Provide the [X, Y] coordinate of the cell's center where the given text is located.  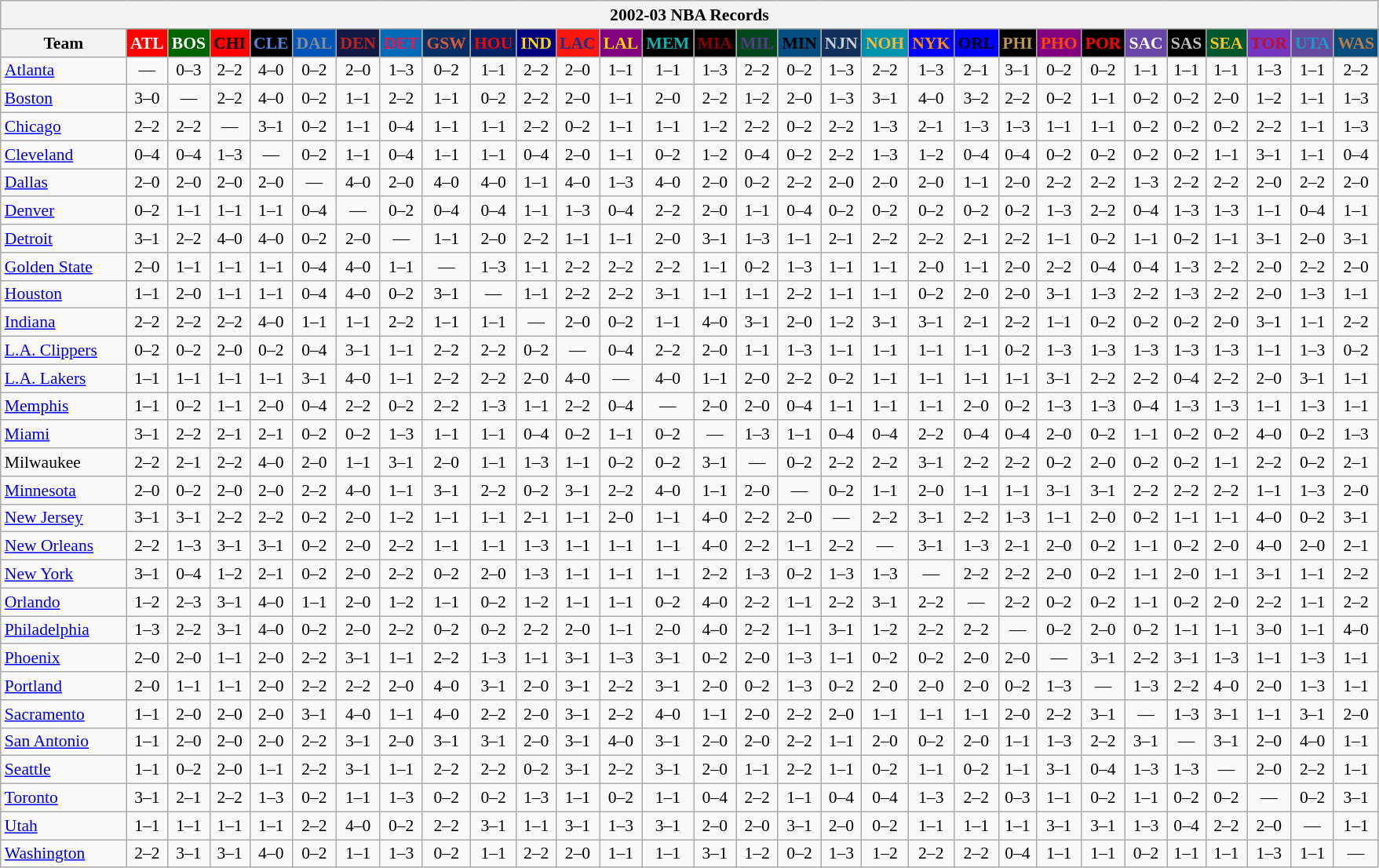
DAL [315, 43]
MEM [667, 43]
ATL [148, 43]
Philadelphia [64, 630]
New Jersey [64, 518]
Portland [64, 686]
Detroit [64, 239]
NYK [931, 43]
BOS [188, 43]
POR [1104, 43]
Chicago [64, 127]
Indiana [64, 323]
L.A. Lakers [64, 378]
2–3 [188, 602]
LAC [578, 43]
ORL [976, 43]
Golden State [64, 267]
Houston [64, 294]
Denver [64, 211]
L.A. Clippers [64, 351]
Miami [64, 435]
Washington [64, 854]
LAL [622, 43]
Team [64, 43]
DEN [358, 43]
Atlanta [64, 71]
CLE [272, 43]
3–2 [976, 99]
Toronto [64, 798]
HOU [493, 43]
New York [64, 574]
Minnesota [64, 491]
Memphis [64, 407]
CHI [229, 43]
Seattle [64, 770]
MIN [799, 43]
Milwaukee [64, 462]
TOR [1270, 43]
Cleveland [64, 155]
San Antonio [64, 742]
SAS [1187, 43]
Boston [64, 99]
Orlando [64, 602]
IND [536, 43]
MIA [715, 43]
Sacramento [64, 714]
New Orleans [64, 546]
Phoenix [64, 658]
WAS [1356, 43]
NJN [841, 43]
Utah [64, 826]
DET [402, 43]
NOH [885, 43]
PHO [1060, 43]
MIL [757, 43]
Dallas [64, 183]
PHI [1017, 43]
UTA [1312, 43]
2002-03 NBA Records [689, 15]
SAC [1146, 43]
GSW [446, 43]
SEA [1226, 43]
